From the cell containing the given text, extract its center point as [X, Y] coordinate. 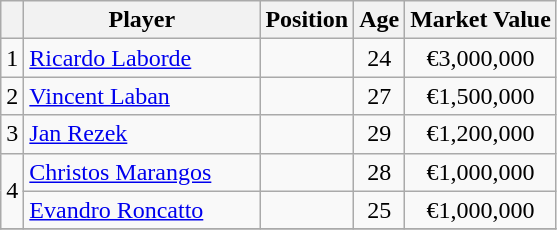
€1,200,000 [481, 134]
29 [380, 134]
3 [12, 134]
1 [12, 58]
Ricardo Laborde [142, 58]
27 [380, 96]
Age [380, 20]
Market Value [481, 20]
24 [380, 58]
Position [307, 20]
4 [12, 191]
€1,500,000 [481, 96]
Player [142, 20]
€3,000,000 [481, 58]
28 [380, 172]
25 [380, 210]
Evandro Roncatto [142, 210]
Jan Rezek [142, 134]
2 [12, 96]
Vincent Laban [142, 96]
Christos Marangos [142, 172]
